Output the [X, Y] coordinate of the center of the cell containing the given text.  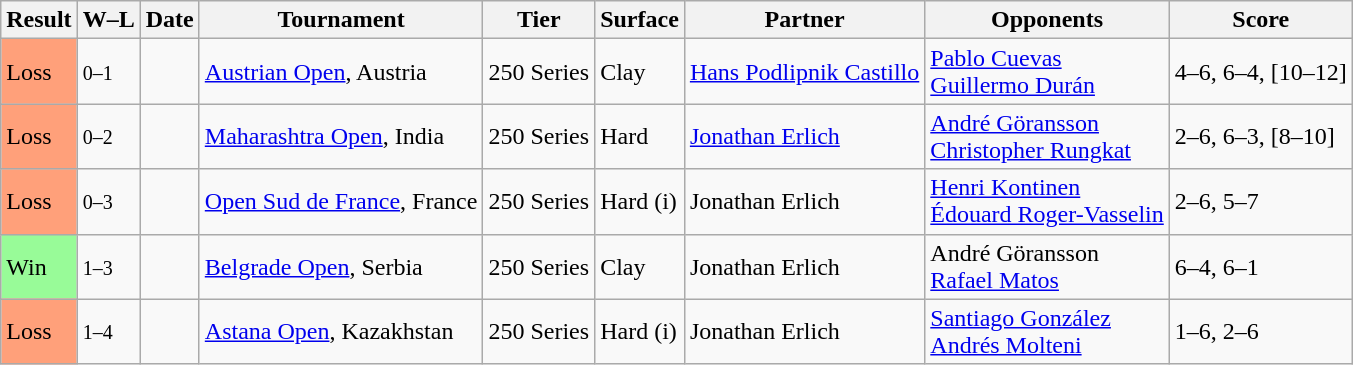
Belgrade Open, Serbia [341, 266]
2–6, 5–7 [1260, 202]
4–6, 6–4, [10–12] [1260, 72]
Tier [539, 20]
Tournament [341, 20]
Santiago González Andrés Molteni [1048, 332]
1–4 [108, 332]
Hard [640, 136]
1–6, 2–6 [1260, 332]
André Göransson Rafael Matos [1048, 266]
W–L [108, 20]
Austrian Open, Austria [341, 72]
Pablo Cuevas Guillermo Durán [1048, 72]
Win [39, 266]
6–4, 6–1 [1260, 266]
Partner [804, 20]
Hans Podlipnik Castillo [804, 72]
Date [170, 20]
André Göransson Christopher Rungkat [1048, 136]
Opponents [1048, 20]
1–3 [108, 266]
0–1 [108, 72]
Open Sud de France, France [341, 202]
2–6, 6–3, [8–10] [1260, 136]
0–2 [108, 136]
Result [39, 20]
0–3 [108, 202]
Astana Open, Kazakhstan [341, 332]
Surface [640, 20]
Henri Kontinen Édouard Roger-Vasselin [1048, 202]
Maharashtra Open, India [341, 136]
Score [1260, 20]
